Extract the [X, Y] coordinate from the center of the cell holding the provided text.  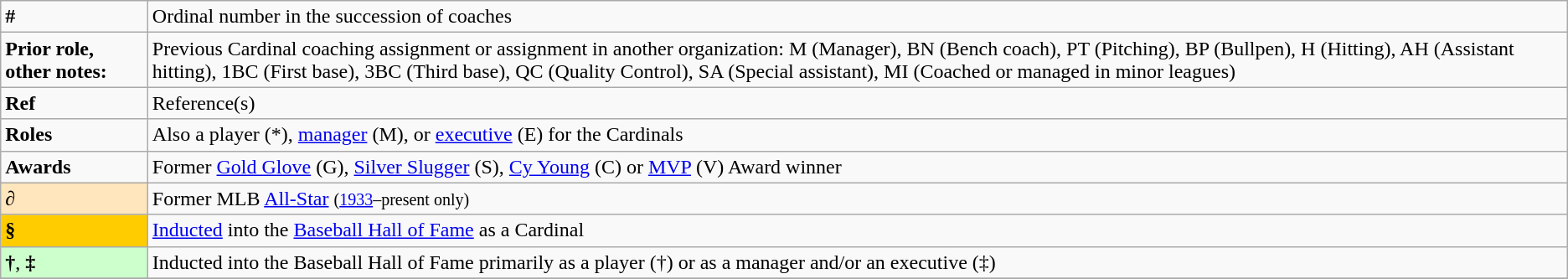
# [75, 17]
§ [75, 230]
Also a player (*), manager (M), or executive (E) for the Cardinals [858, 135]
Reference(s) [858, 103]
Inducted into the Baseball Hall of Fame primarily as a player (†) or as a manager and/or an executive (‡) [858, 262]
Ref [75, 103]
†, ‡ [75, 262]
Inducted into the Baseball Hall of Fame as a Cardinal [858, 230]
∂ [75, 199]
Prior role, other notes: [75, 60]
Former Gold Glove (G), Silver Slugger (S), Cy Young (C) or MVP (V) Award winner [858, 167]
Awards [75, 167]
Former MLB All-Star (1933–present only) [858, 199]
Roles [75, 135]
Ordinal number in the succession of coaches [858, 17]
